Capture the cell that displays the provided text and extract its (x, y) central coordinate. 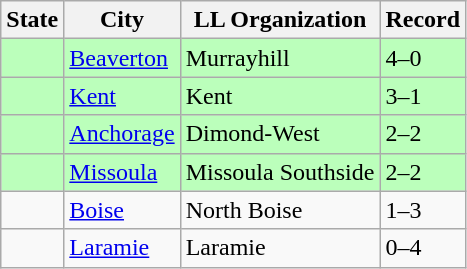
LL Organization (280, 20)
North Boise (280, 210)
1–3 (423, 210)
Anchorage (122, 134)
3–1 (423, 96)
4–0 (423, 58)
City (122, 20)
Record (423, 20)
Murrayhill (280, 58)
Beaverton (122, 58)
Boise (122, 210)
Missoula Southside (280, 172)
0–4 (423, 248)
State (32, 20)
Missoula (122, 172)
Dimond-West (280, 134)
